Extract the [x, y] coordinate from the center of the cell holding the provided text.  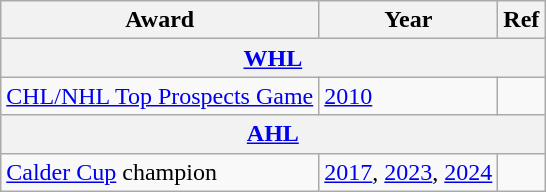
CHL/NHL Top Prospects Game [160, 96]
WHL [273, 58]
AHL [273, 134]
Ref [522, 20]
Year [408, 20]
2017, 2023, 2024 [408, 172]
2010 [408, 96]
Calder Cup champion [160, 172]
Award [160, 20]
